Determine the [X, Y] coordinate at the center of the cell enclosing the given text.  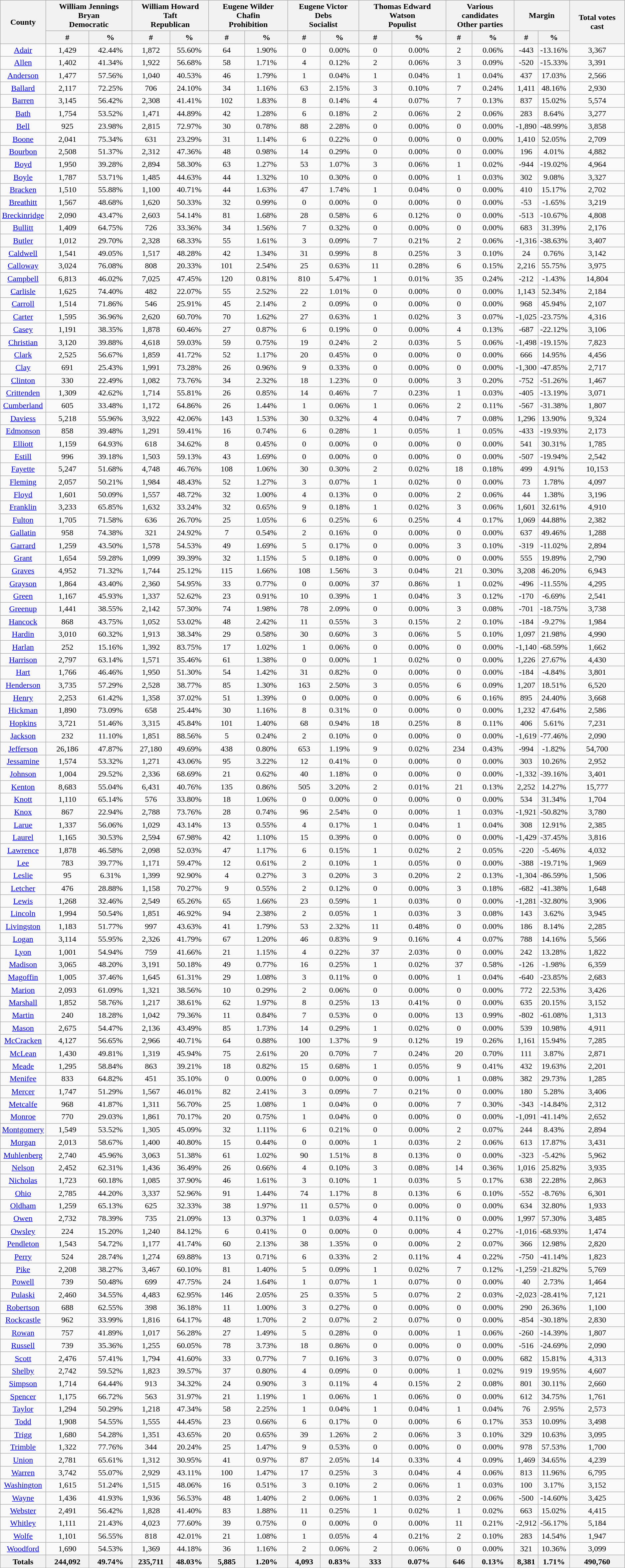
45.96% [110, 1155]
2,107 [597, 304]
42.01% [189, 1536]
-1,281 [526, 901]
-405 [526, 393]
398 [151, 1307]
3.17% [554, 1485]
1.10% [266, 838]
33.36% [189, 228]
1,305 [151, 1130]
59.13% [189, 456]
5,184 [597, 1523]
5,574 [597, 101]
Caldwell [23, 253]
1.78% [554, 482]
1,648 [597, 888]
-24.69% [554, 1345]
1,288 [597, 533]
2,173 [597, 431]
978 [526, 1447]
18.51% [554, 685]
Livingston [23, 926]
Marshall [23, 1003]
Logan [23, 939]
410 [526, 190]
10.98% [554, 1028]
555 [526, 558]
15,777 [597, 787]
21.43% [110, 1523]
1,291 [151, 431]
329 [526, 1435]
46.46% [110, 672]
24.92% [189, 533]
1,441 [67, 609]
252 [67, 647]
534 [526, 800]
53.02% [189, 622]
3,721 [67, 723]
2,652 [597, 1117]
41.87% [110, 1104]
111 [526, 1053]
92.90% [189, 876]
56.55% [110, 1536]
60.70% [189, 317]
224 [67, 1231]
25.43% [110, 367]
3,071 [597, 393]
-61.08% [554, 1015]
0.48% [419, 926]
1.18% [339, 774]
3,801 [597, 672]
94 [226, 914]
0.46% [339, 393]
-14.39% [554, 1333]
-1,921 [526, 812]
48.06% [189, 1485]
-319 [526, 545]
Warren [23, 1473]
82 [226, 1091]
1,274 [151, 1257]
1,705 [67, 520]
1,467 [597, 380]
186 [526, 926]
35.10% [189, 1079]
64.17% [189, 1320]
Johnson [23, 774]
996 [67, 456]
Knott [23, 800]
2,328 [151, 241]
Harlan [23, 647]
64.93% [110, 444]
39.28% [110, 164]
788 [526, 939]
1,319 [151, 1053]
2.41% [266, 1091]
1,001 [67, 952]
-6.69% [554, 596]
612 [526, 1396]
41.40% [189, 1511]
240 [67, 1015]
45.93% [110, 596]
33.99% [110, 1320]
41.60% [189, 1358]
78.39% [110, 1219]
242 [526, 952]
4,023 [151, 1523]
Monroe [23, 1117]
1.90% [266, 50]
70.17% [189, 1117]
Trigg [23, 1435]
49.81% [110, 1053]
50.09% [110, 495]
73.09% [110, 710]
683 [526, 228]
15.81% [554, 1358]
759 [151, 952]
1,549 [67, 1130]
65.26% [189, 901]
303 [526, 761]
55.04% [110, 787]
60.46% [189, 329]
Montgomery [23, 1130]
1,654 [67, 558]
1.88% [266, 1511]
57.56% [110, 75]
438 [226, 748]
1,766 [67, 672]
10.09% [554, 1422]
54.55% [110, 1422]
1,369 [151, 1549]
-1,091 [526, 1117]
997 [151, 926]
1,517 [151, 253]
-170 [526, 596]
54.14% [189, 215]
646 [459, 1561]
499 [526, 469]
1,161 [526, 1041]
1.11% [266, 1130]
Clinton [23, 380]
1,399 [151, 876]
2,117 [67, 88]
1,680 [67, 1435]
638 [526, 1180]
69.88% [189, 1257]
Campbell [23, 279]
613 [526, 1142]
-343 [526, 1104]
-86.59% [554, 876]
Morgan [23, 1142]
41.66% [189, 952]
2,013 [67, 1142]
625 [151, 1206]
2,216 [526, 266]
235,711 [151, 1561]
1,429 [67, 50]
39.18% [110, 456]
Clark [23, 355]
4,313 [597, 1358]
1,183 [67, 926]
Fayette [23, 469]
0.68% [339, 1066]
1,040 [151, 75]
59 [226, 342]
-77.46% [554, 736]
-19.71% [554, 863]
1,515 [151, 1485]
-640 [526, 977]
56.28% [189, 1333]
146 [226, 1295]
54.95% [189, 584]
2,683 [597, 977]
4,127 [67, 1041]
1,704 [597, 800]
83.75% [189, 647]
858 [67, 431]
1.64% [266, 1282]
62.95% [189, 1295]
1,464 [597, 1282]
Henry [23, 698]
-1,016 [526, 1231]
2.28% [339, 126]
1,409 [67, 228]
37.46% [110, 977]
2,603 [151, 215]
-31.38% [554, 406]
2,208 [67, 1269]
68 [304, 723]
Grayson [23, 584]
4,239 [597, 1460]
563 [151, 1396]
54.28% [110, 1435]
32.80% [554, 1206]
958 [67, 533]
Anderson [23, 75]
55.96% [110, 418]
0.97% [266, 1460]
Elliott [23, 444]
4,093 [304, 1561]
41.41% [189, 101]
48.03% [189, 1561]
50.54% [110, 914]
11.96% [554, 1473]
-701 [526, 609]
0.57% [339, 1206]
18.28% [110, 1015]
6,520 [597, 685]
64.75% [110, 228]
1.98% [266, 609]
79.36% [189, 1015]
913 [151, 1383]
72.97% [189, 126]
31.39% [554, 228]
2.61% [266, 1053]
7,231 [597, 723]
813 [526, 1473]
Eugene Wilder ChafinProhibition [248, 16]
2.38% [266, 914]
25.91% [189, 304]
437 [526, 75]
45.84% [189, 723]
2.95% [554, 1409]
Henderson [23, 685]
-752 [526, 380]
-8.76% [554, 1193]
-212 [526, 279]
308 [526, 825]
2,594 [151, 838]
-9.27% [554, 622]
Butler [23, 241]
0.71% [266, 1257]
50.18% [189, 964]
1.14% [266, 139]
Jackson [23, 736]
0.35% [339, 1295]
36.18% [189, 1307]
65.85% [110, 507]
91 [226, 1193]
35.46% [189, 660]
344 [151, 1447]
33.80% [189, 800]
1.73% [266, 1028]
-513 [526, 215]
1,747 [67, 1091]
66.72% [110, 1396]
64.44% [110, 1383]
Lewis [23, 901]
1,322 [67, 1447]
26,186 [67, 748]
34.55% [110, 1295]
46.58% [110, 850]
1.37% [339, 1041]
-68.59% [554, 647]
3,095 [597, 1435]
482 [151, 291]
-552 [526, 1193]
8.14% [554, 926]
4,990 [597, 634]
Hancock [23, 622]
41.79% [189, 939]
1,392 [151, 647]
2,788 [151, 812]
1,615 [67, 1485]
1.05% [266, 520]
1,861 [151, 1117]
49.74% [110, 1561]
75 [226, 1053]
Meade [23, 1066]
1,226 [526, 660]
1,922 [151, 63]
Pendleton [23, 1244]
68.33% [189, 241]
837 [526, 101]
244,092 [67, 1561]
0.85% [266, 393]
0.84% [266, 1015]
Todd [23, 1422]
54.72% [110, 1244]
Calloway [23, 266]
58.30% [189, 164]
15.17% [554, 190]
0.60% [339, 634]
4,097 [597, 482]
2,201 [597, 1066]
34.75% [554, 1396]
7,025 [151, 279]
-1,332 [526, 774]
Menifee [23, 1079]
64.86% [189, 406]
88.56% [189, 736]
1,994 [67, 914]
1,099 [151, 558]
432 [526, 1066]
1,744 [151, 571]
135 [226, 787]
2,573 [597, 1409]
1.74% [339, 190]
48.28% [189, 253]
33.48% [110, 406]
2,566 [597, 75]
19.63% [554, 1066]
576 [151, 800]
8.64% [554, 113]
0.31% [339, 710]
1,557 [151, 495]
24.40% [554, 698]
60.18% [110, 1180]
653 [304, 748]
Ballard [23, 88]
-433 [526, 431]
1.32% [266, 177]
3.22% [266, 761]
1,469 [526, 1460]
1,595 [67, 317]
863 [151, 1066]
38.34% [189, 634]
Floyd [23, 495]
47.87% [110, 748]
Carter [23, 317]
1.63% [266, 190]
Washington [23, 1485]
Hickman [23, 710]
3,975 [597, 266]
1,402 [67, 63]
-1,259 [526, 1269]
30.31% [554, 444]
Harrison [23, 660]
3,945 [597, 914]
1,859 [151, 355]
62.31% [110, 1168]
59.03% [189, 342]
290 [526, 1307]
Allen [23, 63]
22.28% [554, 1180]
637 [526, 533]
1,645 [151, 977]
1,158 [151, 888]
47.75% [189, 1282]
4,618 [151, 342]
2,476 [67, 1358]
1,101 [67, 1536]
20.24% [189, 1447]
1,787 [67, 177]
1,165 [67, 838]
-220 [526, 850]
Nicholas [23, 1180]
2,717 [597, 367]
-47.85% [554, 367]
3,120 [67, 342]
1,167 [67, 596]
180 [526, 1091]
1,410 [526, 139]
726 [151, 228]
2,820 [597, 1244]
3,196 [597, 495]
Taylor [23, 1409]
-1,140 [526, 647]
4,882 [597, 151]
-1,304 [526, 876]
-126 [526, 964]
Bullitt [23, 228]
38.56% [189, 990]
Daviess [23, 418]
7,121 [597, 1295]
67 [226, 939]
65.13% [110, 1206]
Pike [23, 1269]
-32.80% [554, 901]
14,804 [597, 279]
3.87% [554, 1053]
47.45% [189, 279]
47.36% [189, 151]
34.32% [189, 1383]
38.35% [110, 329]
2,740 [67, 1155]
524 [67, 1257]
1,069 [526, 520]
3,367 [597, 50]
32.33% [189, 1206]
2,253 [67, 698]
56.06% [110, 825]
60 [226, 1244]
451 [151, 1079]
818 [151, 1536]
57.53% [554, 1447]
699 [151, 1282]
Simpson [23, 1383]
5,566 [597, 939]
1,411 [526, 88]
67.98% [189, 838]
38.77% [189, 685]
-1,316 [526, 241]
-15.33% [554, 63]
Letcher [23, 888]
1.51% [339, 1155]
51.38% [189, 1155]
34.65% [554, 1460]
1,555 [151, 1422]
1,662 [597, 647]
-1,498 [526, 342]
21.98% [554, 634]
366 [526, 1244]
1,822 [597, 952]
Jefferson [23, 748]
1.28% [266, 113]
51 [226, 698]
22.94% [110, 812]
Lincoln [23, 914]
48.72% [189, 495]
55.81% [189, 393]
962 [67, 1320]
2,452 [67, 1168]
5,962 [597, 1155]
4,910 [597, 507]
867 [67, 812]
0.91% [266, 596]
Bath [23, 113]
Greenup [23, 609]
541 [526, 444]
3,735 [67, 685]
Total votes cast [597, 22]
Garrard [23, 545]
48.16% [554, 88]
0.87% [266, 329]
6,943 [597, 571]
3.62% [554, 914]
46.01% [189, 1091]
Thomas Edward WatsonPopulist [402, 16]
1.07% [339, 164]
Martin [23, 1015]
Powell [23, 1282]
Wolfe [23, 1536]
3,407 [597, 241]
5,885 [226, 1561]
0.23% [419, 393]
3,114 [67, 939]
39.57% [189, 1371]
783 [67, 863]
7,285 [597, 1041]
5,218 [67, 418]
1,828 [151, 1511]
-18.75% [554, 609]
Oldham [23, 1206]
4,415 [597, 1511]
1,159 [67, 444]
77.60% [189, 1523]
6.31% [110, 876]
706 [151, 88]
36 [226, 1549]
29.73% [554, 1079]
65.14% [110, 800]
120 [226, 279]
9,324 [597, 418]
4,748 [151, 469]
2.15% [339, 88]
4.01% [554, 151]
58.76% [110, 1003]
1,295 [67, 1066]
25.82% [554, 1168]
29.70% [110, 241]
Robertson [23, 1307]
Breathitt [23, 203]
-2,912 [526, 1523]
1,294 [67, 1409]
5.47% [339, 279]
51.37% [110, 151]
40.76% [189, 787]
33.24% [189, 507]
40.80% [189, 1142]
1,700 [597, 1447]
-1.43% [554, 279]
48.43% [189, 482]
Graves [23, 571]
2,929 [151, 1473]
53.32% [110, 761]
39.77% [110, 863]
-944 [526, 164]
46.76% [189, 469]
0.36% [493, 1168]
4,952 [67, 571]
Pulaski [23, 1295]
2,549 [151, 901]
635 [526, 1003]
Eugene Victor DebsSocialist [323, 16]
Owen [23, 1219]
45 [226, 304]
691 [67, 367]
17.87% [554, 1142]
102 [226, 101]
46.92% [189, 914]
0.88% [266, 1041]
2,252 [526, 787]
6,795 [597, 1473]
43.49% [189, 1028]
Laurel [23, 838]
-323 [526, 1155]
302 [526, 177]
36.96% [110, 317]
3,498 [597, 1422]
666 [526, 355]
44.18% [189, 1549]
55.07% [110, 1473]
56.65% [110, 1041]
56.67% [110, 355]
Boyd [23, 164]
26.36% [554, 1307]
Green [23, 596]
1,477 [67, 75]
1,913 [151, 634]
895 [526, 698]
40.53% [189, 75]
Madison [23, 964]
44.20% [110, 1193]
-30.18% [554, 1320]
2,742 [67, 1371]
2,041 [67, 139]
88 [304, 126]
Union [23, 1460]
3,142 [597, 253]
2,142 [151, 609]
Perry [23, 1257]
3.20% [339, 787]
3,425 [597, 1498]
1,217 [151, 1003]
39.39% [189, 558]
-14.84% [554, 1104]
22.07% [189, 291]
Various candidatesOther parties [480, 16]
27.67% [554, 660]
2,830 [597, 1320]
74.40% [110, 291]
163 [304, 685]
Scott [23, 1358]
Whitley [23, 1523]
382 [526, 1079]
2,176 [597, 228]
Kenton [23, 787]
32.46% [110, 901]
Leslie [23, 876]
Christian [23, 342]
1,578 [151, 545]
0.78% [266, 126]
0.96% [266, 367]
Crittenden [23, 393]
61.42% [110, 698]
Hopkins [23, 723]
1,111 [67, 1523]
Trimble [23, 1447]
1,872 [151, 50]
1,311 [151, 1104]
43.14% [189, 825]
1,947 [597, 1536]
-19.94% [554, 456]
0.44% [266, 1142]
1.01% [339, 291]
Carroll [23, 304]
-37.45% [554, 838]
Barren [23, 101]
2,491 [67, 1511]
30.11% [554, 1383]
43.50% [110, 545]
-13.16% [554, 50]
1.26% [339, 1435]
-260 [526, 1333]
19.95% [554, 1371]
7,823 [597, 342]
58.67% [110, 1142]
4,911 [597, 1028]
William Howard TaftRepublican [170, 16]
5.61% [554, 723]
Spencer [23, 1396]
1.30% [266, 685]
0.62% [266, 774]
-53 [526, 203]
3,277 [597, 113]
-1,300 [526, 367]
34.62% [189, 444]
William Jennings BryanDemocratic [89, 16]
3,065 [67, 964]
3,406 [597, 1091]
43.47% [110, 215]
52.34% [554, 291]
14.54% [554, 1536]
72.25% [110, 88]
2,382 [597, 520]
3,391 [597, 63]
74.38% [110, 533]
68.69% [189, 774]
-19.15% [554, 342]
3,219 [597, 203]
1,991 [151, 367]
333 [375, 1561]
38.55% [110, 609]
3,858 [597, 126]
1,004 [67, 774]
3.73% [266, 1345]
2,785 [67, 1193]
10.36% [554, 1549]
868 [67, 622]
10.26% [554, 761]
1,785 [597, 444]
6,431 [151, 787]
51.77% [110, 926]
0.59% [339, 901]
1.34% [266, 253]
3,780 [597, 812]
Rowan [23, 1333]
61.09% [110, 990]
6,301 [597, 1193]
48.68% [110, 203]
234 [459, 748]
1,574 [67, 761]
29.52% [110, 774]
1,761 [597, 1396]
1,625 [67, 291]
1,936 [151, 1498]
3,145 [67, 101]
Lawrence [23, 850]
801 [526, 1383]
Carlisle [23, 291]
44.45% [189, 1422]
1.70% [266, 1320]
2,675 [67, 1028]
Woodford [23, 1549]
-5.42% [554, 1155]
Bracken [23, 190]
1,296 [526, 418]
43 [226, 456]
-68.93% [554, 1231]
-23.75% [554, 317]
13.28% [554, 952]
663 [526, 1511]
4,607 [597, 1371]
3,738 [597, 609]
61.31% [189, 977]
3,467 [151, 1269]
634 [526, 1206]
-56.17% [554, 1523]
3,668 [597, 698]
2,871 [597, 1053]
5,247 [67, 469]
1,312 [151, 1460]
1,471 [151, 113]
Knox [23, 812]
3,426 [597, 990]
1,890 [67, 710]
44.89% [189, 113]
1,255 [151, 1345]
2,542 [597, 456]
2,781 [67, 1460]
Edmonson [23, 431]
3,106 [597, 329]
56.68% [189, 63]
-682 [526, 888]
1,271 [151, 761]
39.88% [110, 342]
1,571 [151, 660]
55.60% [189, 50]
1,632 [151, 507]
2,930 [597, 88]
3,191 [151, 964]
55.75% [554, 266]
Adair [23, 50]
5.28% [554, 1091]
Wayne [23, 1498]
84.12% [189, 1231]
1,358 [151, 698]
71.86% [110, 304]
2.73% [554, 1282]
2,098 [151, 850]
3,485 [597, 1219]
87 [304, 1460]
Russell [23, 1345]
2,285 [597, 926]
1,794 [151, 1358]
26.70% [189, 520]
0.54% [266, 533]
-2,023 [526, 1295]
22 [304, 291]
1,143 [526, 291]
2,360 [151, 584]
2,528 [151, 685]
0.51% [266, 1485]
41.72% [189, 355]
476 [67, 888]
1.62% [266, 317]
1,543 [67, 1244]
2.14% [266, 304]
60.32% [110, 634]
-23.85% [554, 977]
2,966 [151, 1041]
Magoffin [23, 977]
3,327 [597, 177]
28.88% [110, 888]
539 [526, 1028]
1,506 [597, 876]
-500 [526, 1498]
42.44% [110, 50]
49.05% [110, 253]
Muhlenberg [23, 1155]
75.34% [110, 139]
3,315 [151, 723]
-994 [526, 748]
52.03% [189, 850]
1,754 [67, 113]
Hardin [23, 634]
1,510 [67, 190]
1,400 [151, 1142]
Fleming [23, 482]
Franklin [23, 507]
353 [526, 1422]
-443 [526, 50]
2,541 [597, 596]
244 [526, 1130]
2.13% [266, 1244]
4,808 [597, 215]
1.42% [266, 672]
42.06% [189, 418]
73.28% [189, 367]
925 [67, 126]
51.68% [110, 469]
90 [304, 1155]
735 [151, 1219]
682 [526, 1358]
55.95% [110, 939]
-1.98% [554, 964]
1,351 [151, 1435]
51.46% [110, 723]
14.16% [554, 939]
-507 [526, 456]
1,012 [67, 241]
36.49% [189, 1168]
-11.55% [554, 584]
1,997 [526, 1219]
2.50% [339, 685]
232 [67, 736]
70.27% [189, 888]
-802 [526, 1015]
44.63% [189, 177]
0.61% [266, 863]
38.27% [110, 1269]
-13.19% [554, 393]
43.11% [189, 1473]
76.08% [110, 266]
Owsley [23, 1231]
1,172 [151, 406]
1,005 [67, 977]
1.35% [339, 1244]
-14.60% [554, 1498]
2,586 [597, 710]
-567 [526, 406]
52.96% [189, 1193]
605 [67, 406]
77.76% [110, 1447]
McCracken [23, 1041]
3,010 [67, 634]
41.34% [110, 63]
Bourbon [23, 151]
29.03% [110, 1117]
2,660 [597, 1383]
490,760 [597, 1561]
810 [304, 279]
0.98% [266, 151]
43.65% [189, 1435]
-1.65% [554, 203]
25.44% [189, 710]
-5.46% [554, 850]
6,813 [67, 279]
0.81% [266, 279]
65.61% [110, 1460]
3,935 [597, 1168]
1,016 [526, 1168]
20.15% [554, 1003]
51.30% [189, 672]
3,063 [151, 1155]
71.32% [110, 571]
15.94% [554, 1041]
Mason [23, 1028]
3,337 [151, 1193]
53.71% [110, 177]
-516 [526, 1345]
6,359 [597, 964]
2,385 [597, 825]
50.48% [110, 1282]
-41.38% [554, 888]
1,175 [67, 1396]
Lyon [23, 952]
10,153 [597, 469]
44.88% [554, 520]
-1,619 [526, 736]
3,742 [67, 1473]
658 [151, 710]
1,816 [151, 1320]
47.34% [189, 1409]
1,514 [67, 304]
1,908 [67, 1422]
1,309 [67, 393]
-10.67% [554, 215]
2,308 [151, 101]
Totals [23, 1561]
3,233 [67, 507]
38.61% [189, 1003]
0.90% [266, 1383]
808 [151, 266]
32.61% [554, 507]
Grant [23, 558]
8,683 [67, 787]
2,790 [597, 558]
Breckinridge [23, 215]
8.43% [554, 1130]
1,268 [67, 901]
636 [151, 520]
1,171 [151, 863]
1.68% [266, 215]
1.83% [266, 101]
41.89% [110, 1333]
24.10% [189, 88]
1,082 [151, 380]
1,852 [67, 1003]
-1,429 [526, 838]
1,313 [597, 1015]
McLean [23, 1053]
49.69% [189, 748]
2,326 [151, 939]
Metcalfe [23, 1104]
0.76% [554, 253]
2,093 [67, 990]
0.26% [493, 1041]
15.16% [110, 647]
Casey [23, 329]
4.91% [554, 469]
2,184 [597, 291]
31.97% [189, 1396]
115 [226, 571]
20.33% [189, 266]
46.20% [554, 571]
2,732 [67, 1219]
2.25% [266, 1409]
31.34% [554, 800]
Shelby [23, 1371]
39.21% [189, 1066]
-38.63% [554, 241]
1,029 [151, 825]
3,922 [151, 418]
3,099 [597, 1549]
Bell [23, 126]
3,401 [597, 774]
-750 [526, 1257]
Fulton [23, 520]
8,381 [526, 1561]
56.70% [189, 1104]
37.90% [189, 1180]
12.98% [554, 1244]
-854 [526, 1320]
Marion [23, 990]
15.20% [110, 1231]
1,503 [151, 456]
52.62% [189, 596]
-11.02% [554, 545]
73 [526, 482]
2.03% [419, 952]
21.09% [189, 1219]
1,232 [526, 710]
4,316 [597, 317]
49.46% [554, 533]
Margin [542, 16]
1,969 [597, 863]
618 [151, 444]
1,474 [597, 1231]
59.28% [110, 558]
30.53% [110, 838]
2,336 [151, 774]
Hart [23, 672]
2,952 [597, 761]
Gallatin [23, 533]
9.08% [554, 177]
60.10% [189, 1269]
0.94% [339, 723]
1,097 [526, 634]
43.75% [110, 622]
-496 [526, 584]
Larue [23, 825]
-19.93% [554, 431]
-39.16% [554, 774]
5,769 [597, 1269]
2,797 [67, 660]
0.37% [266, 1219]
2.09% [339, 609]
1,207 [526, 685]
30.95% [189, 1460]
Boone [23, 139]
-19.02% [554, 164]
1,042 [151, 1015]
58.84% [110, 1066]
22.53% [554, 990]
17.03% [554, 75]
35 [459, 279]
1,321 [151, 990]
41.93% [110, 1498]
59.52% [110, 1371]
56.53% [189, 1498]
50.33% [189, 203]
919 [526, 1371]
51.29% [110, 1091]
2,815 [151, 126]
-48.99% [554, 126]
1,218 [151, 1409]
1,430 [67, 1053]
50.29% [110, 1409]
71.58% [110, 520]
1,620 [151, 203]
Mercer [23, 1091]
1,933 [597, 1206]
Clay [23, 367]
2,620 [151, 317]
1,541 [67, 253]
3,906 [597, 901]
1,690 [67, 1549]
1,723 [67, 1180]
4,295 [597, 584]
Cumberland [23, 406]
2,057 [67, 482]
48.20% [110, 964]
1,485 [151, 177]
22.49% [110, 380]
4,483 [151, 1295]
4,456 [597, 355]
Rockcastle [23, 1320]
63.14% [110, 660]
-1.82% [554, 748]
57.29% [110, 685]
1,191 [67, 329]
406 [526, 723]
37.02% [189, 698]
4,430 [597, 660]
59.41% [189, 431]
54,700 [597, 748]
12.91% [554, 825]
14.27% [554, 787]
35.36% [110, 1345]
1,017 [151, 1333]
65 [226, 901]
64.82% [110, 1079]
45.09% [189, 1130]
1,177 [151, 1244]
2,863 [597, 1180]
772 [526, 990]
43.63% [189, 926]
1.49% [266, 1333]
76 [526, 1409]
-28.41% [554, 1295]
59.47% [189, 863]
1,085 [151, 1180]
25.12% [189, 571]
757 [67, 1333]
1.39% [266, 698]
-51.26% [554, 380]
Nelson [23, 1168]
-1,890 [526, 126]
42.62% [110, 393]
546 [151, 304]
-21.82% [554, 1269]
2,702 [597, 190]
62 [226, 1003]
1,285 [597, 1079]
50.21% [110, 482]
0.19% [339, 329]
Boyle [23, 177]
631 [151, 139]
39.48% [110, 431]
330 [67, 380]
1,110 [67, 800]
41.74% [189, 1244]
2.42% [266, 622]
-4.84% [554, 672]
54 [226, 672]
196 [526, 151]
43.40% [110, 584]
51.24% [110, 1485]
23.29% [189, 139]
505 [304, 787]
70 [226, 317]
4,032 [597, 850]
14.95% [554, 355]
-22.12% [554, 329]
3,208 [526, 571]
1.53% [266, 418]
Lee [23, 863]
1,240 [151, 1231]
28.74% [110, 1257]
11.10% [110, 736]
-687 [526, 329]
47.64% [554, 710]
43.06% [189, 761]
2,709 [597, 139]
54.94% [110, 952]
3,816 [597, 838]
2,508 [67, 151]
-1,025 [526, 317]
0.43% [493, 748]
96 [304, 812]
County [23, 22]
2.52% [266, 291]
2,136 [151, 1028]
60.05% [189, 1345]
62.55% [110, 1307]
Estill [23, 456]
833 [67, 1079]
46.02% [110, 279]
1,864 [67, 584]
19.89% [554, 558]
10.63% [554, 1435]
55.88% [110, 190]
83 [226, 1511]
52.05% [554, 139]
Jessamine [23, 761]
4,964 [597, 164]
54.47% [110, 1028]
-388 [526, 863]
Ohio [23, 1193]
3,431 [597, 1142]
688 [67, 1307]
3,024 [67, 266]
Webster [23, 1511]
1.23% [339, 380]
1,052 [151, 622]
-520 [526, 63]
2,525 [67, 355]
23.98% [110, 126]
57.41% [110, 1358]
-50.82% [554, 812]
13.90% [554, 418]
0.14% [339, 101]
2,460 [67, 1295]
770 [67, 1117]
27,180 [151, 748]
